Return the [x, y] coordinate for the center point of the cell that contains the specified text.  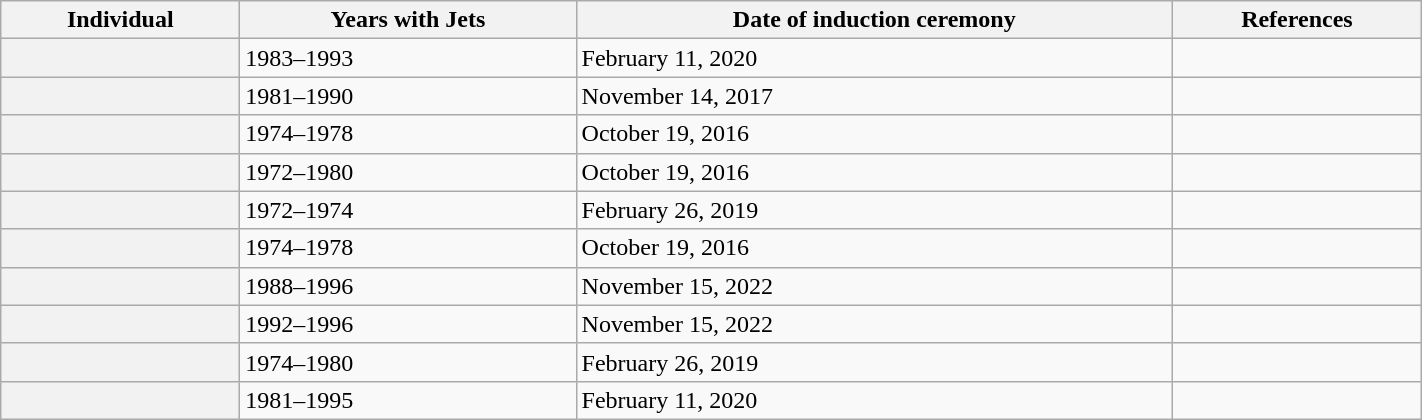
1972–1974 [408, 210]
1974–1980 [408, 362]
References [1298, 20]
November 14, 2017 [874, 96]
1981–1990 [408, 96]
1981–1995 [408, 400]
Years with Jets [408, 20]
1992–1996 [408, 324]
Date of induction ceremony [874, 20]
1988–1996 [408, 286]
1972–1980 [408, 172]
1983–1993 [408, 58]
Individual [120, 20]
